Identify which cell holds the provided text, then report its (X, Y) central coordinate. 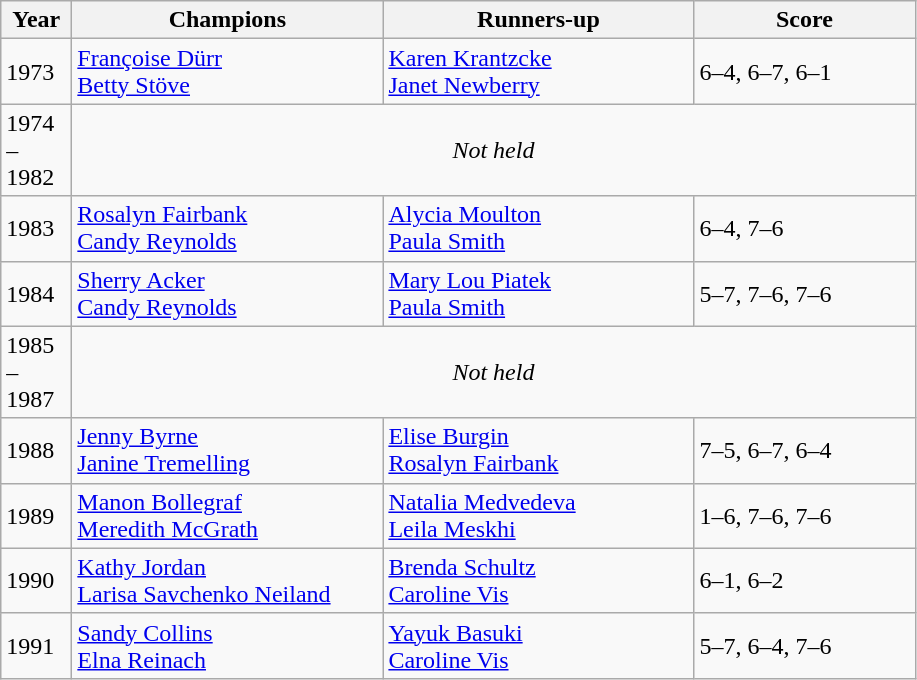
Brenda Schultz Caroline Vis (538, 580)
1983 (36, 228)
Jenny Byrne Janine Tremelling (228, 450)
Score (804, 20)
Alycia Moulton Paula Smith (538, 228)
1–6, 7–6, 7–6 (804, 516)
Yayuk Basuki Caroline Vis (538, 646)
1990 (36, 580)
Elise Burgin Rosalyn Fairbank (538, 450)
6–1, 6–2 (804, 580)
1988 (36, 450)
Karen Krantzcke Janet Newberry (538, 72)
Sandy Collins Elna Reinach (228, 646)
Françoise Dürr Betty Stöve (228, 72)
Kathy Jordan Larisa Savchenko Neiland (228, 580)
1991 (36, 646)
7–5, 6–7, 6–4 (804, 450)
1989 (36, 516)
6–4, 6–7, 6–1 (804, 72)
1984 (36, 294)
5–7, 6–4, 7–6 (804, 646)
Runners-up (538, 20)
1973 (36, 72)
Rosalyn Fairbank Candy Reynolds (228, 228)
1985–1987 (36, 372)
Year (36, 20)
Natalia Medvedeva Leila Meskhi (538, 516)
Mary Lou Piatek Paula Smith (538, 294)
6–4, 7–6 (804, 228)
Manon Bollegraf Meredith McGrath (228, 516)
Champions (228, 20)
1974–1982 (36, 150)
Sherry Acker Candy Reynolds (228, 294)
5–7, 7–6, 7–6 (804, 294)
